Identify which cell holds the provided text, then report its (x, y) central coordinate. 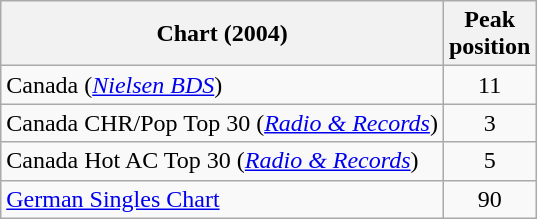
90 (489, 199)
Canada (Nielsen BDS) (222, 85)
Canada Hot AC Top 30 (Radio & Records) (222, 161)
Chart (2004) (222, 34)
5 (489, 161)
3 (489, 123)
German Singles Chart (222, 199)
Canada CHR/Pop Top 30 (Radio & Records) (222, 123)
Peakposition (489, 34)
11 (489, 85)
